Extract the [x, y] coordinate from the center of the cell holding the provided text.  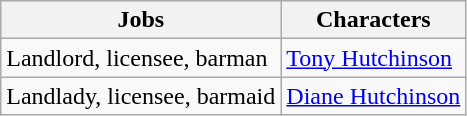
Diane Hutchinson [374, 96]
Landlord, licensee, barman [141, 58]
Landlady, licensee, barmaid [141, 96]
Characters [374, 20]
Jobs [141, 20]
Tony Hutchinson [374, 58]
